For the text-containing cell, return its midpoint in (X, Y) coordinate format. 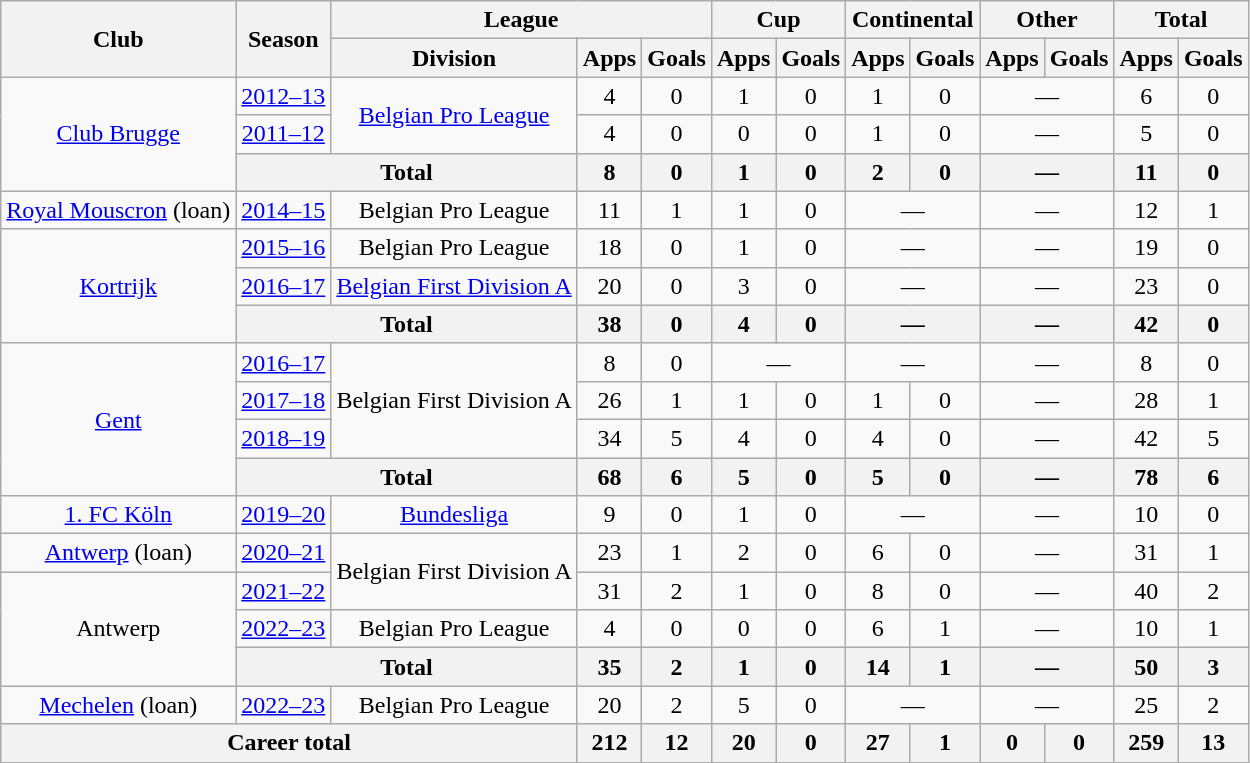
Career total (290, 743)
34 (609, 438)
Season (284, 39)
2020–21 (284, 553)
2018–19 (284, 438)
2011–12 (284, 134)
26 (609, 400)
18 (609, 248)
27 (878, 743)
2019–20 (284, 515)
212 (609, 743)
13 (1213, 743)
2021–22 (284, 591)
38 (609, 324)
2015–16 (284, 248)
40 (1146, 591)
2012–13 (284, 96)
1. FC Köln (118, 515)
Cup (778, 20)
League (522, 20)
Kortrijk (118, 286)
Antwerp (118, 629)
9 (609, 515)
19 (1146, 248)
Royal Mouscron (loan) (118, 210)
28 (1146, 400)
68 (609, 477)
Mechelen (loan) (118, 705)
Club (118, 39)
Other (1047, 20)
14 (878, 667)
35 (609, 667)
2014–15 (284, 210)
259 (1146, 743)
Division (454, 58)
Antwerp (loan) (118, 553)
Club Brugge (118, 134)
Continental (913, 20)
2017–18 (284, 400)
78 (1146, 477)
50 (1146, 667)
Gent (118, 419)
Bundesliga (454, 515)
25 (1146, 705)
